Scan for the cell matching the given text and deliver its (x, y) coordinate at center. 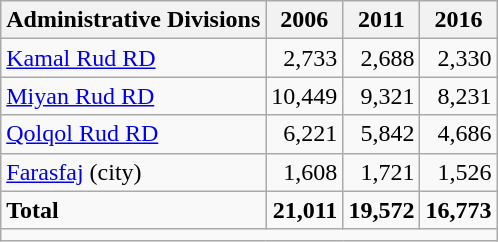
1,526 (458, 172)
Total (134, 210)
10,449 (304, 96)
2016 (458, 20)
19,572 (382, 210)
8,231 (458, 96)
2,688 (382, 58)
1,721 (382, 172)
2,733 (304, 58)
9,321 (382, 96)
21,011 (304, 210)
4,686 (458, 134)
Kamal Rud RD (134, 58)
6,221 (304, 134)
Administrative Divisions (134, 20)
Farasfaj (city) (134, 172)
2,330 (458, 58)
Qolqol Rud RD (134, 134)
2006 (304, 20)
2011 (382, 20)
5,842 (382, 134)
16,773 (458, 210)
1,608 (304, 172)
Miyan Rud RD (134, 96)
